Identify which cell holds the provided text, then report its (X, Y) central coordinate. 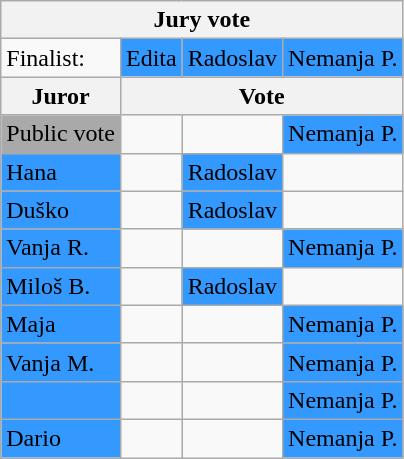
Miloš B. (61, 286)
Dario (61, 438)
Public vote (61, 134)
Hana (61, 172)
Vanja R. (61, 248)
Duško (61, 210)
Finalist: (61, 58)
Jury vote (202, 20)
Maja (61, 324)
Edita (151, 58)
Vanja M. (61, 362)
Juror (61, 96)
Vote (261, 96)
